Detect which cell encompasses the target text, then output its [X, Y] center coordinate. 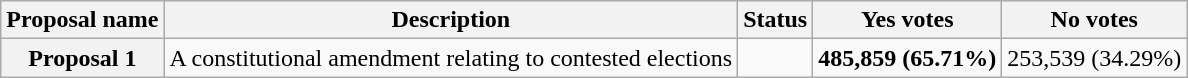
No votes [1094, 20]
485,859 (65.71%) [908, 58]
Proposal 1 [82, 58]
Proposal name [82, 20]
Status [776, 20]
A constitutional amendment relating to contested elections [451, 58]
253,539 (34.29%) [1094, 58]
Yes votes [908, 20]
Description [451, 20]
